Determine the [x, y] coordinate at the center of the cell enclosing the given text.  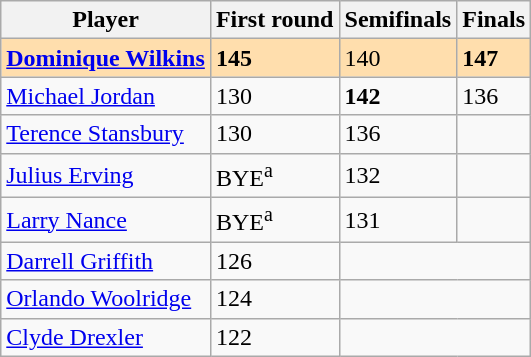
Julius Erving [106, 176]
Darrell Griffith [106, 261]
132 [398, 176]
145 [274, 58]
142 [398, 96]
Clyde Drexler [106, 337]
126 [274, 261]
131 [398, 220]
Semifinals [398, 20]
124 [274, 299]
Player [106, 20]
Dominique Wilkins [106, 58]
140 [398, 58]
Larry Nance [106, 220]
Michael Jordan [106, 96]
147 [494, 58]
First round [274, 20]
122 [274, 337]
Orlando Woolridge [106, 299]
Terence Stansbury [106, 134]
Finals [494, 20]
